Output the (x, y) coordinate of the center of the cell containing the given text.  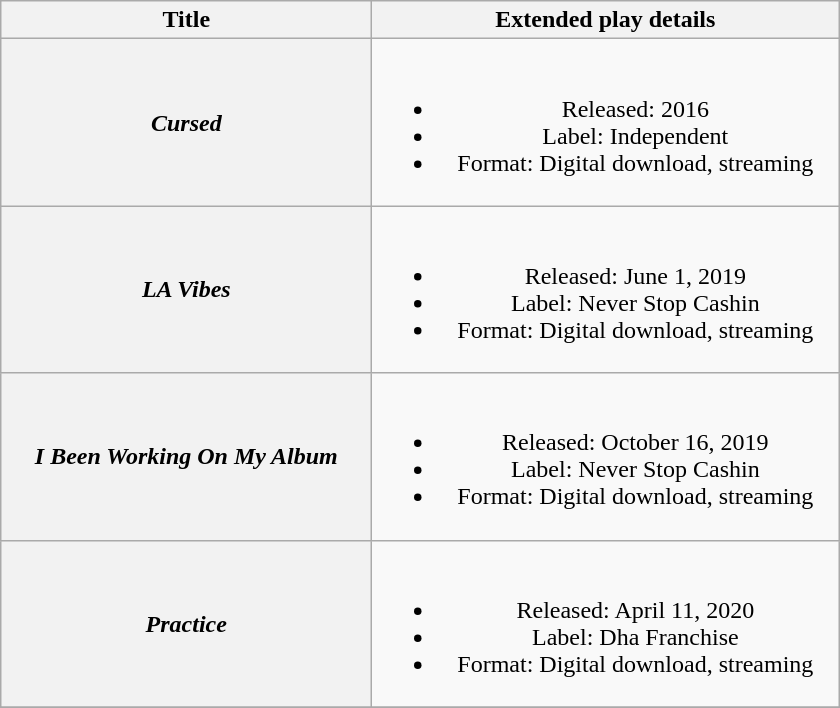
Released: October 16, 2019Label: Never Stop CashinFormat: Digital download, streaming (606, 456)
Released: June 1, 2019Label: Never Stop CashinFormat: Digital download, streaming (606, 290)
Practice (186, 624)
Cursed (186, 122)
Extended play details (606, 20)
I Been Working On My Album (186, 456)
Title (186, 20)
LA Vibes (186, 290)
Released: April 11, 2020Label: Dha FranchiseFormat: Digital download, streaming (606, 624)
Released: 2016Label: IndependentFormat: Digital download, streaming (606, 122)
